Locate the cell with the specified text and output its (x, y) center coordinate. 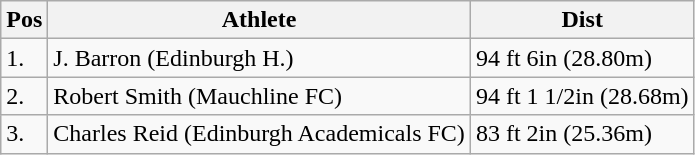
Charles Reid (Edinburgh Academicals FC) (260, 134)
Athlete (260, 20)
2. (24, 96)
1. (24, 58)
Dist (582, 20)
J. Barron (Edinburgh H.) (260, 58)
94 ft 1 1/2in (28.68m) (582, 96)
83 ft 2in (25.36m) (582, 134)
Pos (24, 20)
94 ft 6in (28.80m) (582, 58)
3. (24, 134)
Robert Smith (Mauchline FC) (260, 96)
